Scan for the cell matching the given text and deliver its (X, Y) coordinate at center. 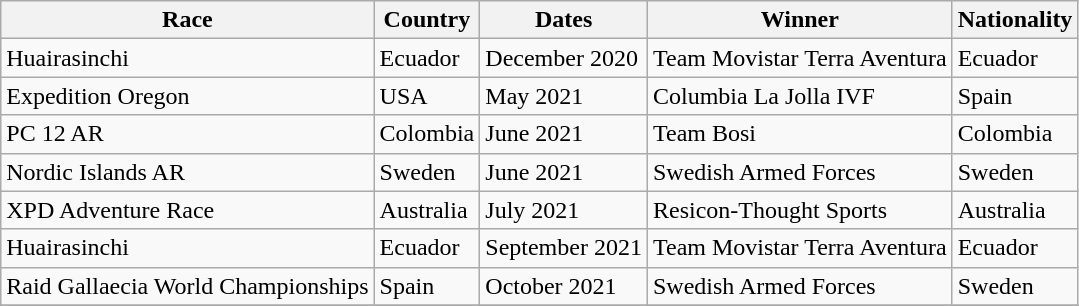
Team Bosi (800, 134)
Country (427, 20)
Dates (564, 20)
Winner (800, 20)
PC 12 AR (188, 134)
Race (188, 20)
September 2021 (564, 248)
Columbia La Jolla IVF (800, 96)
Expedition Oregon (188, 96)
Raid Gallaecia World Championships (188, 286)
XPD Adventure Race (188, 210)
Nationality (1015, 20)
Resicon-Thought Sports (800, 210)
Nordic Islands AR (188, 172)
May 2021 (564, 96)
USA (427, 96)
October 2021 (564, 286)
July 2021 (564, 210)
December 2020 (564, 58)
